Identify which cell holds the provided text, then report its [x, y] central coordinate. 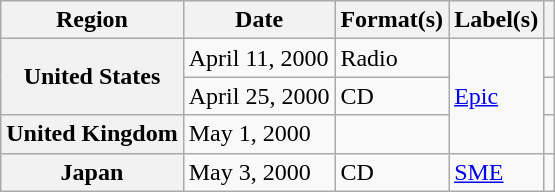
SME [496, 172]
April 25, 2000 [259, 96]
May 3, 2000 [259, 172]
Region [92, 20]
Date [259, 20]
Format(s) [392, 20]
Label(s) [496, 20]
April 11, 2000 [259, 58]
Epic [496, 96]
United Kingdom [92, 134]
May 1, 2000 [259, 134]
Radio [392, 58]
Japan [92, 172]
United States [92, 77]
